Capture the cell that displays the provided text and extract its (x, y) central coordinate. 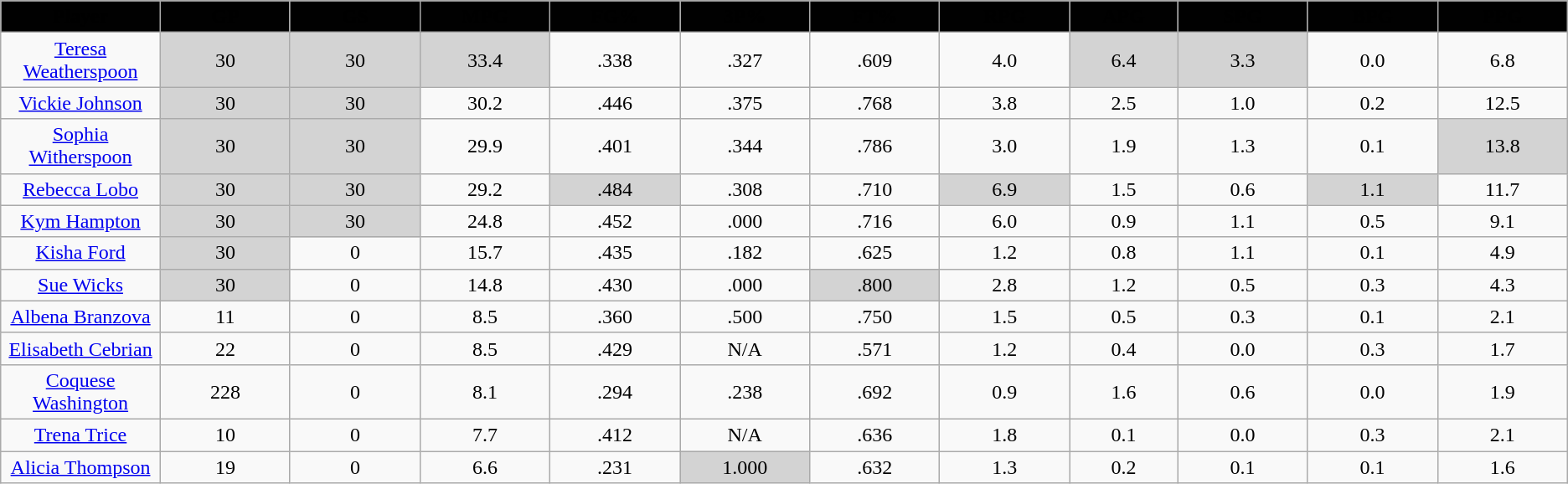
24.8 (484, 221)
GS (355, 17)
.344 (745, 146)
.360 (615, 317)
3.3 (1243, 60)
1.8 (1005, 435)
.800 (874, 285)
SPG (1243, 17)
PPG (1503, 17)
Teresa Weatherspoon (80, 60)
FG% (615, 17)
Vickie Johnson (80, 103)
1.000 (745, 466)
29.2 (484, 189)
6.0 (1005, 221)
2.5 (1124, 103)
.500 (745, 317)
.710 (874, 189)
3.0 (1005, 146)
.327 (745, 60)
.768 (874, 103)
.401 (615, 146)
4.0 (1005, 60)
Sue Wicks (80, 285)
15.7 (484, 253)
.294 (615, 392)
12.5 (1503, 103)
1.0 (1243, 103)
.632 (874, 466)
.446 (615, 103)
4.9 (1503, 253)
GP (224, 17)
14.8 (484, 285)
.429 (615, 348)
7.7 (484, 435)
.338 (615, 60)
33.4 (484, 60)
Coquese Washington (80, 392)
228 (224, 392)
.412 (615, 435)
13.8 (1503, 146)
.716 (874, 221)
.750 (874, 317)
11.7 (1503, 189)
3.8 (1005, 103)
6.9 (1005, 189)
.435 (615, 253)
.786 (874, 146)
9.1 (1503, 221)
30.2 (484, 103)
Kisha Ford (80, 253)
0.8 (1124, 253)
RPG (1005, 17)
Elisabeth Cebrian (80, 348)
.625 (874, 253)
22 (224, 348)
.430 (615, 285)
.375 (745, 103)
.238 (745, 392)
FT% (874, 17)
.571 (874, 348)
Kym Hampton (80, 221)
10 (224, 435)
Player (80, 17)
.452 (615, 221)
29.9 (484, 146)
4.3 (1503, 285)
Trena Trice (80, 435)
3P% (745, 17)
.182 (745, 253)
11 (224, 317)
.308 (745, 189)
19 (224, 466)
.609 (874, 60)
1.7 (1503, 348)
6.6 (484, 466)
BPG (1372, 17)
2.8 (1005, 285)
.484 (615, 189)
6.8 (1503, 60)
.692 (874, 392)
Alicia Thompson (80, 466)
MPG (484, 17)
0.4 (1124, 348)
Albena Branzova (80, 317)
.636 (874, 435)
Sophia Witherspoon (80, 146)
.231 (615, 466)
Rebecca Lobo (80, 189)
6.4 (1124, 60)
8.1 (484, 392)
APG (1124, 17)
